Provide the [X, Y] coordinate of the cell's center where the given text is located.  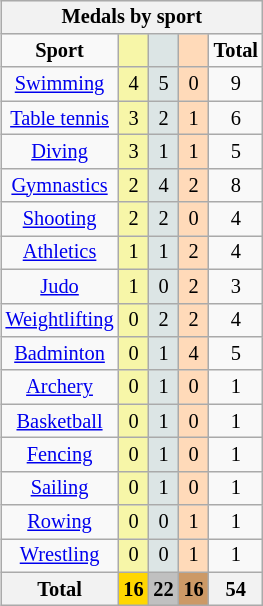
Diving [60, 152]
9 [236, 84]
Archery [60, 387]
54 [236, 589]
Basketball [60, 421]
Athletics [60, 253]
Weightlifting [60, 320]
8 [236, 185]
Sport [60, 51]
Swimming [60, 84]
Gymnastics [60, 185]
Badminton [60, 354]
Fencing [60, 455]
Medals by sport [132, 17]
Judo [60, 286]
6 [236, 118]
Shooting [60, 219]
Rowing [60, 522]
Wrestling [60, 556]
Sailing [60, 488]
Table tennis [60, 118]
22 [164, 589]
